Extract the (x, y) coordinate from the center of the cell holding the provided text.  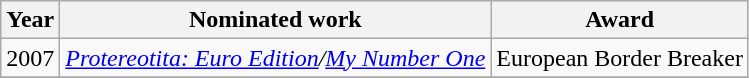
Protereotita: Euro Edition/My Number One (276, 58)
Award (620, 20)
Year (30, 20)
Nominated work (276, 20)
2007 (30, 58)
European Border Breaker (620, 58)
